Capture the cell that displays the provided text and extract its [X, Y] central coordinate. 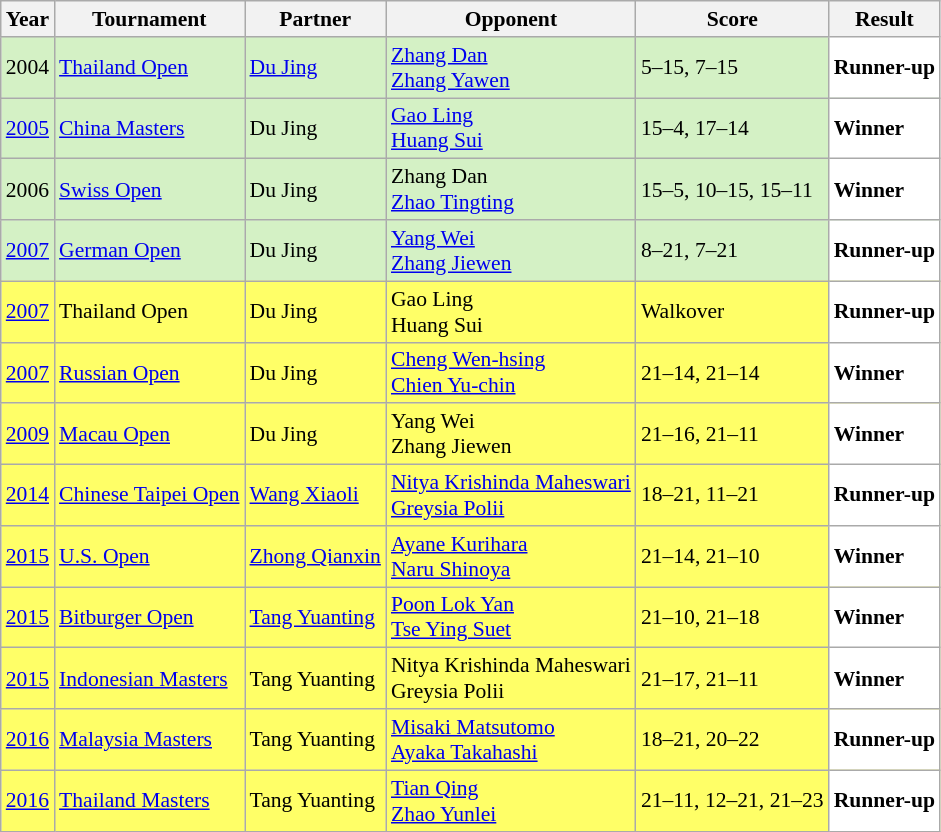
21–16, 21–11 [732, 434]
2014 [28, 496]
Walkover [732, 312]
8–21, 7–21 [732, 250]
21–14, 21–10 [732, 556]
18–21, 11–21 [732, 496]
Zhang Dan Zhang Yawen [511, 68]
Tian Qing Zhao Yunlei [511, 800]
21–11, 12–21, 21–23 [732, 800]
21–14, 21–14 [732, 372]
Score [732, 19]
5–15, 7–15 [732, 68]
21–10, 21–18 [732, 618]
Misaki Matsutomo Ayaka Takahashi [511, 740]
2005 [28, 128]
Tournament [149, 19]
Partner [314, 19]
18–21, 20–22 [732, 740]
Cheng Wen-hsing Chien Yu-chin [511, 372]
China Masters [149, 128]
2009 [28, 434]
Wang Xiaoli [314, 496]
Russian Open [149, 372]
Opponent [511, 19]
Thailand Masters [149, 800]
U.S. Open [149, 556]
Bitburger Open [149, 618]
German Open [149, 250]
Year [28, 19]
15–4, 17–14 [732, 128]
Poon Lok Yan Tse Ying Suet [511, 618]
Indonesian Masters [149, 678]
Swiss Open [149, 190]
2006 [28, 190]
Zhong Qianxin [314, 556]
Ayane Kurihara Naru Shinoya [511, 556]
Zhang Dan Zhao Tingting [511, 190]
Malaysia Masters [149, 740]
Chinese Taipei Open [149, 496]
Result [884, 19]
Macau Open [149, 434]
15–5, 10–15, 15–11 [732, 190]
2004 [28, 68]
21–17, 21–11 [732, 678]
